For the text-containing cell, return its midpoint in [X, Y] coordinate format. 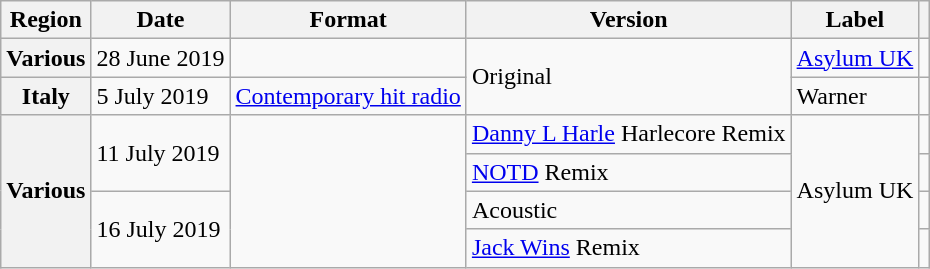
Jack Wins Remix [628, 248]
Version [628, 20]
Label [855, 20]
Original [628, 77]
Danny L Harle Harlecore Remix [628, 134]
NOTD Remix [628, 172]
Region [46, 20]
Italy [46, 96]
Contemporary hit radio [348, 96]
11 July 2019 [160, 153]
Format [348, 20]
5 July 2019 [160, 96]
Warner [855, 96]
28 June 2019 [160, 58]
16 July 2019 [160, 229]
Date [160, 20]
Acoustic [628, 210]
